Locate the cell with the specified text and output its [X, Y] center coordinate. 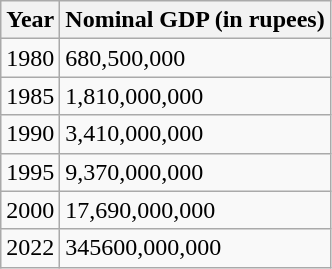
1985 [30, 96]
2000 [30, 210]
9,370,000,000 [195, 172]
1990 [30, 134]
2022 [30, 248]
1980 [30, 58]
345600,000,000 [195, 248]
17,690,000,000 [195, 210]
Year [30, 20]
Nominal GDP (in rupees) [195, 20]
3,410,000,000 [195, 134]
1995 [30, 172]
1,810,000,000 [195, 96]
680,500,000 [195, 58]
